Capture the cell that displays the provided text and extract its (X, Y) central coordinate. 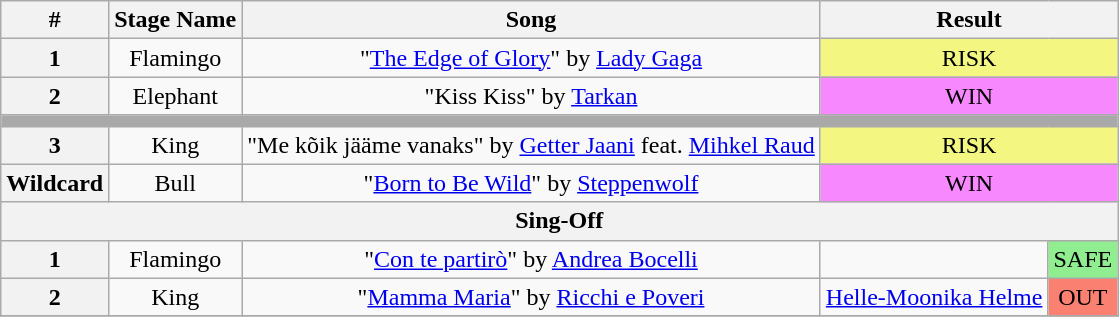
Song (532, 20)
"Born to Be Wild" by Steppenwolf (532, 183)
Bull (176, 183)
Wildcard (55, 183)
Result (968, 20)
Stage Name (176, 20)
"Con te partirò" by Andrea Bocelli (532, 259)
"The Edge of Glory" by Lady Gaga (532, 58)
3 (55, 145)
OUT (1083, 297)
# (55, 20)
Elephant (176, 96)
"Mamma Maria" by Ricchi e Poveri (532, 297)
"Me kõik jääme vanaks" by Getter Jaani feat. Mihkel Raud (532, 145)
SAFE (1083, 259)
Sing-Off (560, 221)
Helle-Moonika Helme (934, 297)
"Kiss Kiss" by Tarkan (532, 96)
